Identify which cell holds the provided text, then report its [X, Y] central coordinate. 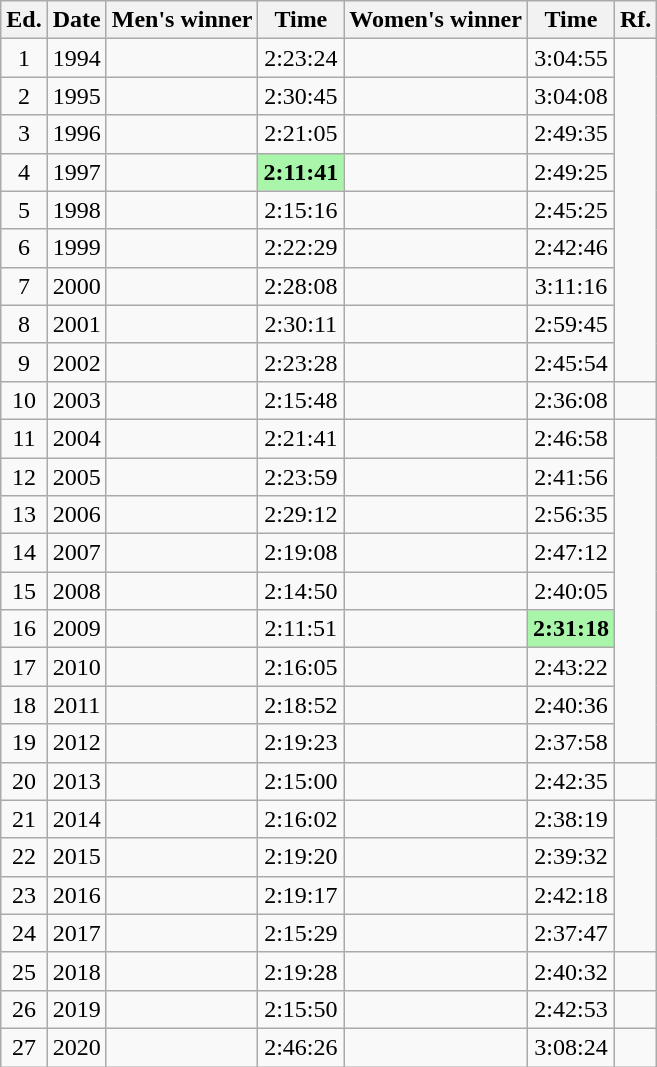
9 [24, 362]
1998 [76, 210]
2:47:12 [570, 553]
14 [24, 553]
2:37:47 [570, 933]
1996 [76, 134]
2:21:41 [301, 438]
2:29:12 [301, 515]
2:41:56 [570, 477]
Date [76, 20]
20 [24, 781]
2016 [76, 895]
3:04:55 [570, 58]
3:08:24 [570, 1047]
Rf. [636, 20]
10 [24, 400]
2014 [76, 819]
19 [24, 743]
2001 [76, 324]
2000 [76, 286]
2005 [76, 477]
2018 [76, 971]
2:19:28 [301, 971]
11 [24, 438]
2:28:08 [301, 286]
2:30:11 [301, 324]
2004 [76, 438]
22 [24, 857]
2:19:20 [301, 857]
2:21:05 [301, 134]
2:49:35 [570, 134]
2:43:22 [570, 667]
2015 [76, 857]
2:16:05 [301, 667]
2008 [76, 591]
2:23:59 [301, 477]
1 [24, 58]
2:45:25 [570, 210]
2:42:18 [570, 895]
2:46:26 [301, 1047]
2:23:24 [301, 58]
2007 [76, 553]
2:14:50 [301, 591]
26 [24, 1009]
17 [24, 667]
3:04:08 [570, 96]
2:18:52 [301, 705]
2:45:54 [570, 362]
2:19:17 [301, 895]
2:39:32 [570, 857]
2009 [76, 629]
13 [24, 515]
2:42:46 [570, 248]
2:42:53 [570, 1009]
8 [24, 324]
3:11:16 [570, 286]
16 [24, 629]
2012 [76, 743]
2:36:08 [570, 400]
7 [24, 286]
3 [24, 134]
Ed. [24, 20]
1994 [76, 58]
2:37:58 [570, 743]
2:23:28 [301, 362]
2:15:00 [301, 781]
2011 [76, 705]
2:15:50 [301, 1009]
2:16:02 [301, 819]
2:40:32 [570, 971]
18 [24, 705]
1997 [76, 172]
2:19:23 [301, 743]
5 [24, 210]
2:40:05 [570, 591]
2:15:29 [301, 933]
2017 [76, 933]
2:11:51 [301, 629]
2:38:19 [570, 819]
2003 [76, 400]
15 [24, 591]
2:40:36 [570, 705]
2010 [76, 667]
6 [24, 248]
2:15:48 [301, 400]
Women's winner [436, 20]
2002 [76, 362]
2 [24, 96]
23 [24, 895]
2020 [76, 1047]
21 [24, 819]
2:22:29 [301, 248]
2:31:18 [570, 629]
4 [24, 172]
2:11:41 [301, 172]
2:56:35 [570, 515]
2:30:45 [301, 96]
1995 [76, 96]
27 [24, 1047]
2:15:16 [301, 210]
25 [24, 971]
2:59:45 [570, 324]
2:19:08 [301, 553]
2:46:58 [570, 438]
2006 [76, 515]
2019 [76, 1009]
2013 [76, 781]
2:42:35 [570, 781]
12 [24, 477]
Men's winner [182, 20]
1999 [76, 248]
2:49:25 [570, 172]
24 [24, 933]
